Extract the (x, y) coordinate from the center of the cell holding the provided text.  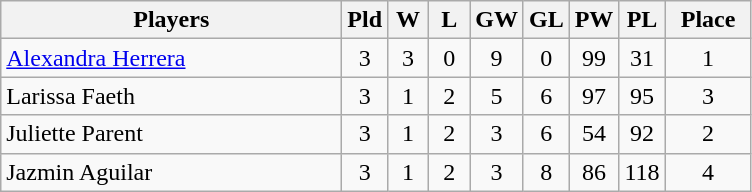
W (408, 20)
118 (642, 172)
95 (642, 96)
86 (594, 172)
GW (497, 20)
97 (594, 96)
PW (594, 20)
Pld (365, 20)
PL (642, 20)
54 (594, 134)
Jazmin Aguilar (172, 172)
99 (594, 58)
Players (172, 20)
L (450, 20)
GL (546, 20)
5 (497, 96)
9 (497, 58)
Place (708, 20)
Alexandra Herrera (172, 58)
4 (708, 172)
8 (546, 172)
Juliette Parent (172, 134)
92 (642, 134)
31 (642, 58)
Larissa Faeth (172, 96)
